Scan for the cell matching the given text and deliver its (X, Y) coordinate at center. 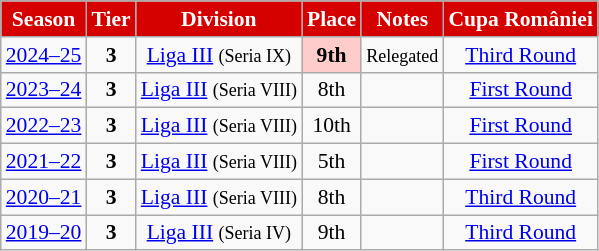
10th (332, 126)
Relegated (402, 55)
5th (332, 162)
2024–25 (44, 55)
2020–21 (44, 197)
2021–22 (44, 162)
Division (219, 19)
2022–23 (44, 126)
Liga III (Seria IX) (219, 55)
Notes (402, 19)
Place (332, 19)
2019–20 (44, 233)
Cupa României (520, 19)
Liga III (Seria IV) (219, 233)
2023–24 (44, 90)
Season (44, 19)
Tier (110, 19)
